Extract the [X, Y] coordinate from the center of the cell holding the provided text.  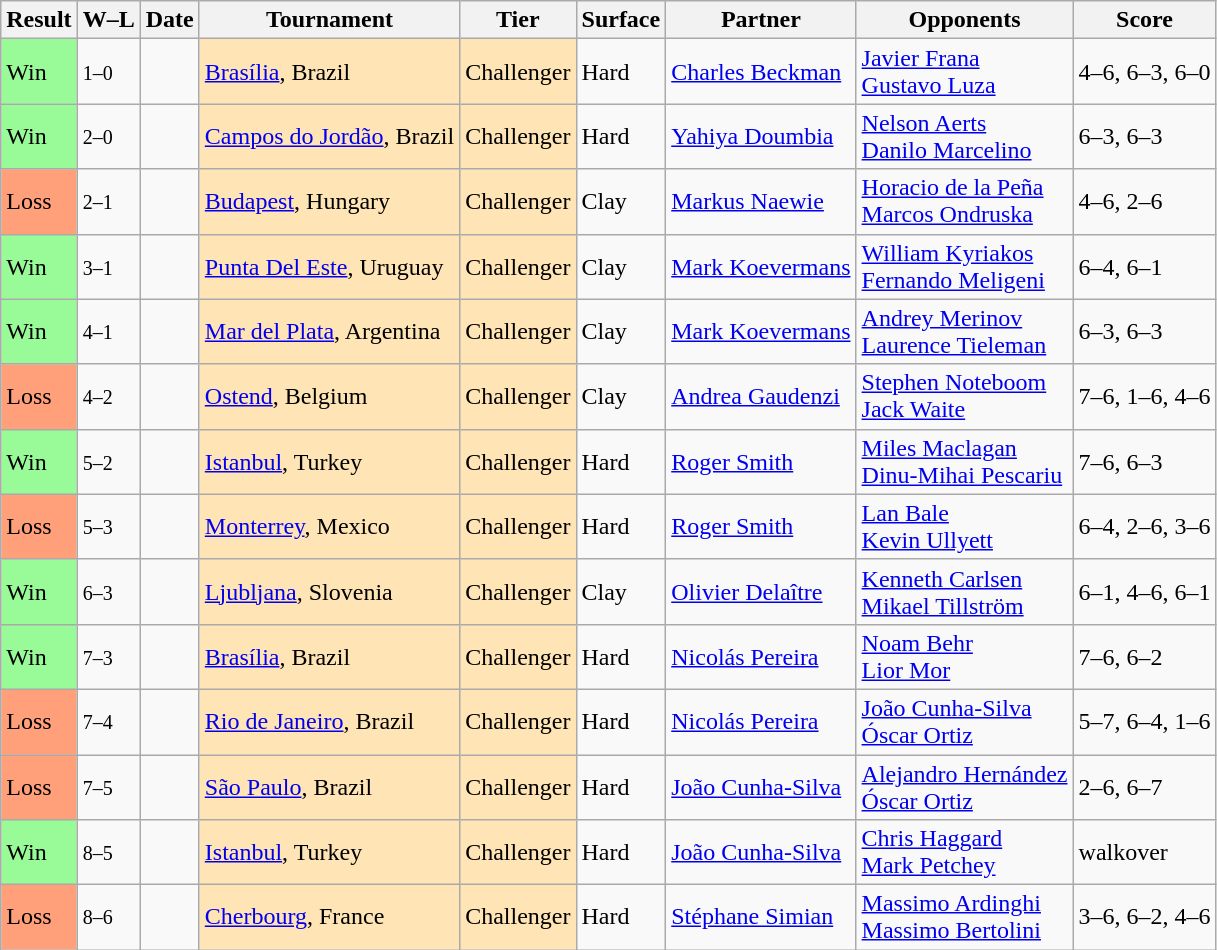
Punta Del Este, Uruguay [329, 266]
5–3 [108, 526]
7–6, 6–3 [1144, 462]
8–6 [108, 918]
Budapest, Hungary [329, 202]
4–2 [108, 396]
6–4, 2–6, 3–6 [1144, 526]
Result [39, 20]
6–3 [108, 592]
Campos do Jordão, Brazil [329, 136]
7–4 [108, 722]
6–4, 6–1 [1144, 266]
Nelson Aerts Danilo Marcelino [964, 136]
8–5 [108, 852]
Opponents [964, 20]
Mar del Plata, Argentina [329, 332]
Tournament [329, 20]
7–6, 6–2 [1144, 656]
2–1 [108, 202]
Alejandro Hernández Óscar Ortiz [964, 786]
3–1 [108, 266]
Charles Beckman [761, 72]
Rio de Janeiro, Brazil [329, 722]
walkover [1144, 852]
2–0 [108, 136]
Partner [761, 20]
5–7, 6–4, 1–6 [1144, 722]
1–0 [108, 72]
Cherbourg, France [329, 918]
Stephen Noteboom Jack Waite [964, 396]
Kenneth Carlsen Mikael Tillström [964, 592]
4–6, 6–3, 6–0 [1144, 72]
7–6, 1–6, 4–6 [1144, 396]
Miles Maclagan Dinu-Mihai Pescariu [964, 462]
Lan Bale Kevin Ullyett [964, 526]
Olivier Delaître [761, 592]
Date [170, 20]
Stéphane Simian [761, 918]
Ostend, Belgium [329, 396]
Massimo Ardinghi Massimo Bertolini [964, 918]
Chris Haggard Mark Petchey [964, 852]
3–6, 6–2, 4–6 [1144, 918]
4–1 [108, 332]
Ljubljana, Slovenia [329, 592]
Javier Frana Gustavo Luza [964, 72]
6–1, 4–6, 6–1 [1144, 592]
W–L [108, 20]
Horacio de la Peña Marcos Ondruska [964, 202]
Monterrey, Mexico [329, 526]
7–5 [108, 786]
Andrey Merinov Laurence Tieleman [964, 332]
João Cunha-Silva Óscar Ortiz [964, 722]
Andrea Gaudenzi [761, 396]
2–6, 6–7 [1144, 786]
7–3 [108, 656]
Yahiya Doumbia [761, 136]
William Kyriakos Fernando Meligeni [964, 266]
4–6, 2–6 [1144, 202]
Score [1144, 20]
São Paulo, Brazil [329, 786]
Surface [621, 20]
Tier [518, 20]
5–2 [108, 462]
Markus Naewie [761, 202]
Noam Behr Lior Mor [964, 656]
